Determine the [X, Y] coordinate at the center of the cell enclosing the given text.  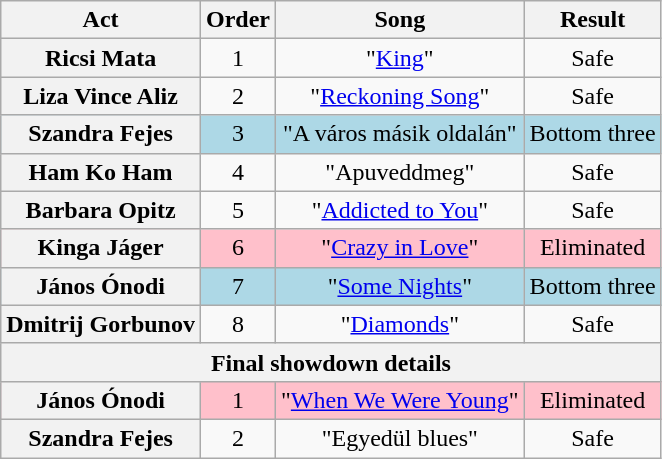
Kinga Jáger [101, 248]
Order [238, 20]
Result [592, 20]
"A város másik oldalán" [400, 134]
"Diamonds" [400, 324]
"When We Were Young" [400, 400]
6 [238, 248]
"Egyedül blues" [400, 438]
Dmitrij Gorbunov [101, 324]
"Crazy in Love" [400, 248]
"Addicted to You" [400, 210]
Liza Vince Aliz [101, 96]
3 [238, 134]
Ricsi Mata [101, 58]
Song [400, 20]
"King" [400, 58]
Barbara Opitz [101, 210]
Final showdown details [331, 362]
7 [238, 286]
"Apuveddmeg" [400, 172]
"Reckoning Song" [400, 96]
4 [238, 172]
5 [238, 210]
Act [101, 20]
Ham Ko Ham [101, 172]
"Some Nights" [400, 286]
8 [238, 324]
